Provide the (X, Y) coordinate of the cell's center where the given text is located.  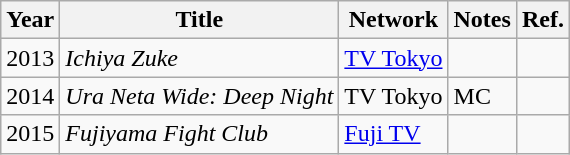
MC (482, 96)
Notes (482, 20)
Ichiya Zuke (200, 58)
2014 (30, 96)
Fuji TV (394, 134)
Network (394, 20)
Ura Neta Wide: Deep Night (200, 96)
Year (30, 20)
2015 (30, 134)
Title (200, 20)
Fujiyama Fight Club (200, 134)
Ref. (542, 20)
2013 (30, 58)
